Return the (x, y) coordinate for the center point of the cell that contains the specified text.  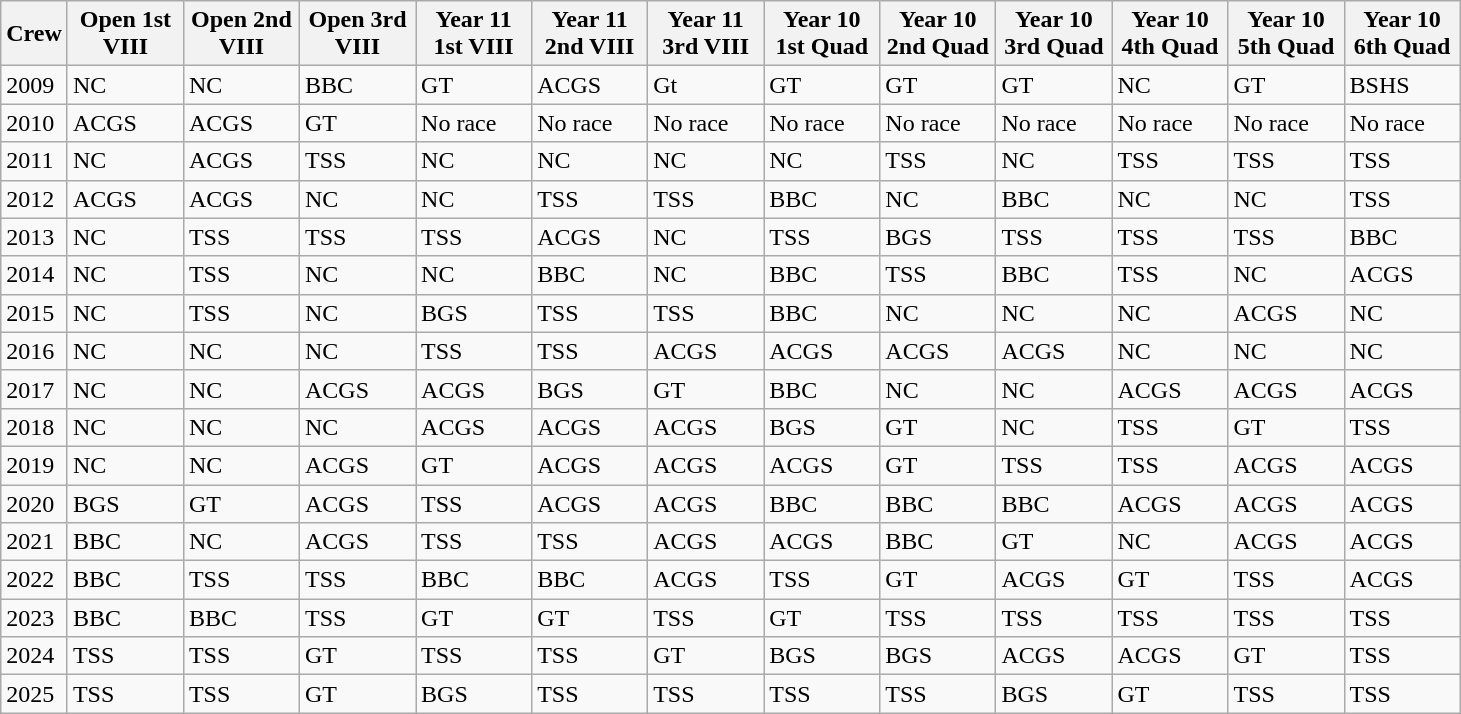
BSHS (1402, 85)
Year 10 4th Quad (1170, 34)
2013 (34, 237)
Gt (706, 85)
Year 10 5th Quad (1286, 34)
Year 10 2nd Quad (938, 34)
2014 (34, 275)
2025 (34, 694)
Year 10 6th Quad (1402, 34)
Year 11 3rd VIII (706, 34)
Crew (34, 34)
2024 (34, 656)
Year 11 2nd VIII (590, 34)
Year 10 3rd Quad (1054, 34)
2020 (34, 503)
2010 (34, 123)
Open 3rd VIII (357, 34)
2018 (34, 427)
2015 (34, 313)
2021 (34, 542)
2011 (34, 161)
Year 11 1st VIII (474, 34)
2016 (34, 351)
Year 10 1st Quad (822, 34)
2019 (34, 465)
Open 2nd VIII (241, 34)
2023 (34, 618)
2009 (34, 85)
2017 (34, 389)
Open 1st VIII (125, 34)
2022 (34, 580)
2012 (34, 199)
